Locate the cell with the specified text and output its (X, Y) center coordinate. 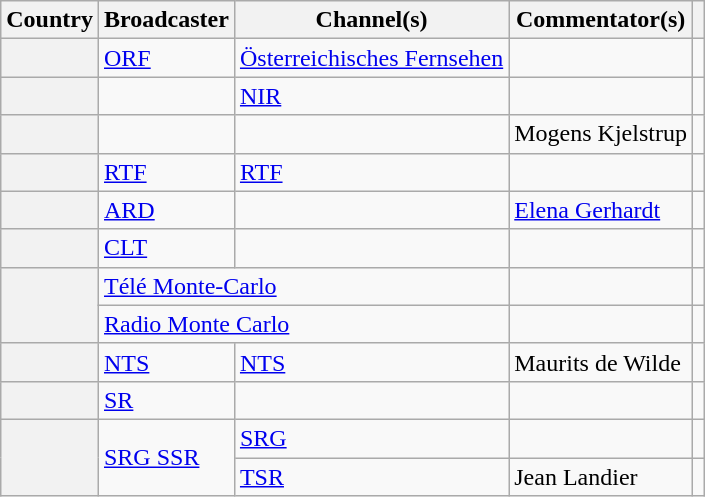
Österreichisches Fernsehen (371, 58)
Elena Gerhardt (601, 210)
SRG SSR (166, 457)
ORF (166, 58)
CLT (166, 248)
Maurits de Wilde (601, 362)
TSR (371, 477)
Télé Monte-Carlo (303, 286)
NIR (371, 96)
Channel(s) (371, 20)
Radio Monte Carlo (303, 324)
Jean Landier (601, 477)
Broadcaster (166, 20)
Commentator(s) (601, 20)
ARD (166, 210)
Mogens Kjelstrup (601, 134)
Country (50, 20)
SR (166, 400)
SRG (371, 438)
